Scan for the cell matching the given text and deliver its [X, Y] coordinate at center. 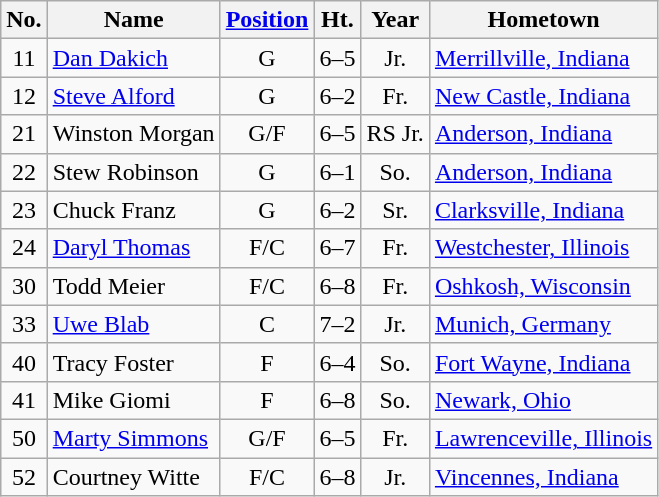
Marty Simmons [134, 438]
6–7 [338, 248]
Fort Wayne, Indiana [543, 362]
22 [24, 172]
41 [24, 400]
Year [395, 20]
Lawrenceville, Illinois [543, 438]
Westchester, Illinois [543, 248]
Position [267, 20]
C [267, 324]
30 [24, 286]
Munich, Germany [543, 324]
Vincennes, Indiana [543, 477]
Merrillville, Indiana [543, 58]
7–2 [338, 324]
Courtney Witte [134, 477]
New Castle, Indiana [543, 96]
Tracy Foster [134, 362]
33 [24, 324]
RS Jr. [395, 134]
50 [24, 438]
Mike Giomi [134, 400]
No. [24, 20]
21 [24, 134]
Todd Meier [134, 286]
Stew Robinson [134, 172]
Dan Dakich [134, 58]
Newark, Ohio [543, 400]
Name [134, 20]
Uwe Blab [134, 324]
Winston Morgan [134, 134]
11 [24, 58]
Sr. [395, 210]
Clarksville, Indiana [543, 210]
6–1 [338, 172]
40 [24, 362]
Ht. [338, 20]
23 [24, 210]
Daryl Thomas [134, 248]
Chuck Franz [134, 210]
6–4 [338, 362]
12 [24, 96]
24 [24, 248]
Oshkosh, Wisconsin [543, 286]
Hometown [543, 20]
52 [24, 477]
Steve Alford [134, 96]
